Determine the [X, Y] coordinate at the center of the cell enclosing the given text.  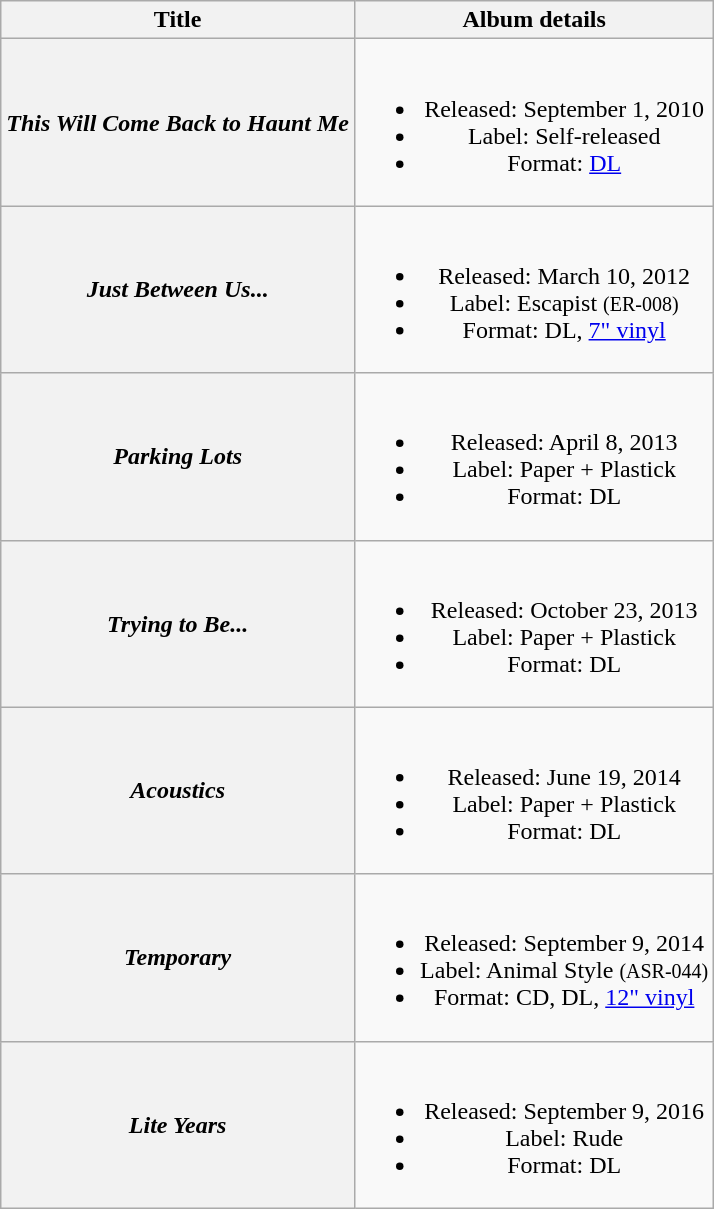
This Will Come Back to Haunt Me [178, 122]
Released: September 1, 2010Label: Self-releasedFormat: DL [534, 122]
Title [178, 20]
Released: April 8, 2013Label: Paper + PlastickFormat: DL [534, 456]
Trying to Be... [178, 624]
Released: October 23, 2013Label: Paper + PlastickFormat: DL [534, 624]
Just Between Us... [178, 290]
Released: September 9, 2016Label: RudeFormat: DL [534, 1124]
Released: June 19, 2014Label: Paper + PlastickFormat: DL [534, 790]
Album details [534, 20]
Lite Years [178, 1124]
Released: September 9, 2014Label: Animal Style (ASR-044)Format: CD, DL, 12" vinyl [534, 958]
Temporary [178, 958]
Acoustics [178, 790]
Released: March 10, 2012Label: Escapist (ER-008)Format: DL, 7" vinyl [534, 290]
Parking Lots [178, 456]
